From the cell containing the given text, extract its center point as [x, y] coordinate. 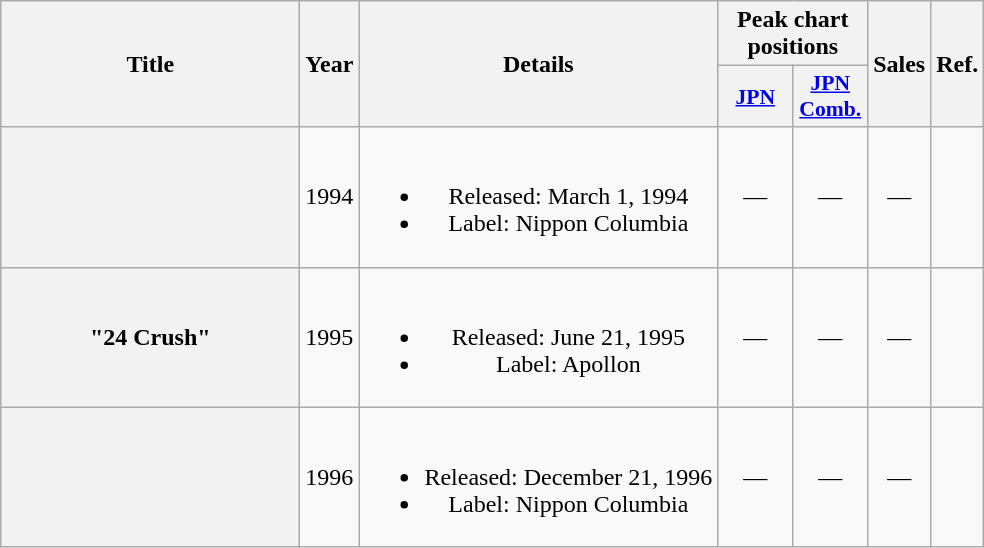
"24 Crush" [150, 337]
Title [150, 64]
Released: March 1, 1994Label: Nippon Columbia [538, 197]
Details [538, 64]
1995 [330, 337]
Ref. [958, 64]
Peak chart positions [793, 34]
JPNComb. [830, 96]
1994 [330, 197]
JPN [756, 96]
Released: June 21, 1995Label: Apollon [538, 337]
1996 [330, 477]
Released: December 21, 1996Label: Nippon Columbia [538, 477]
Year [330, 64]
Sales [900, 64]
